Return [X, Y] of the center of cell containing provided text 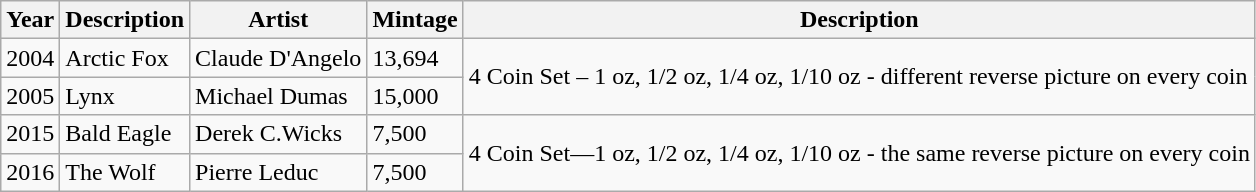
Mintage [415, 20]
Pierre Leduc [278, 172]
Derek C.Wicks [278, 134]
Artist [278, 20]
2015 [30, 134]
Bald Eagle [125, 134]
The Wolf [125, 172]
2016 [30, 172]
Arctic Fox [125, 58]
Lynx [125, 96]
Claude D'Angelo [278, 58]
4 Coin Set—1 oz, 1/2 oz, 1/4 oz, 1/10 oz - the same reverse picture on every coin [859, 153]
4 Coin Set – 1 oz, 1/2 oz, 1/4 oz, 1/10 oz - different reverse picture on every coin [859, 77]
Michael Dumas [278, 96]
2004 [30, 58]
15,000 [415, 96]
2005 [30, 96]
13,694 [415, 58]
Year [30, 20]
